Capture the cell that displays the provided text and extract its [X, Y] central coordinate. 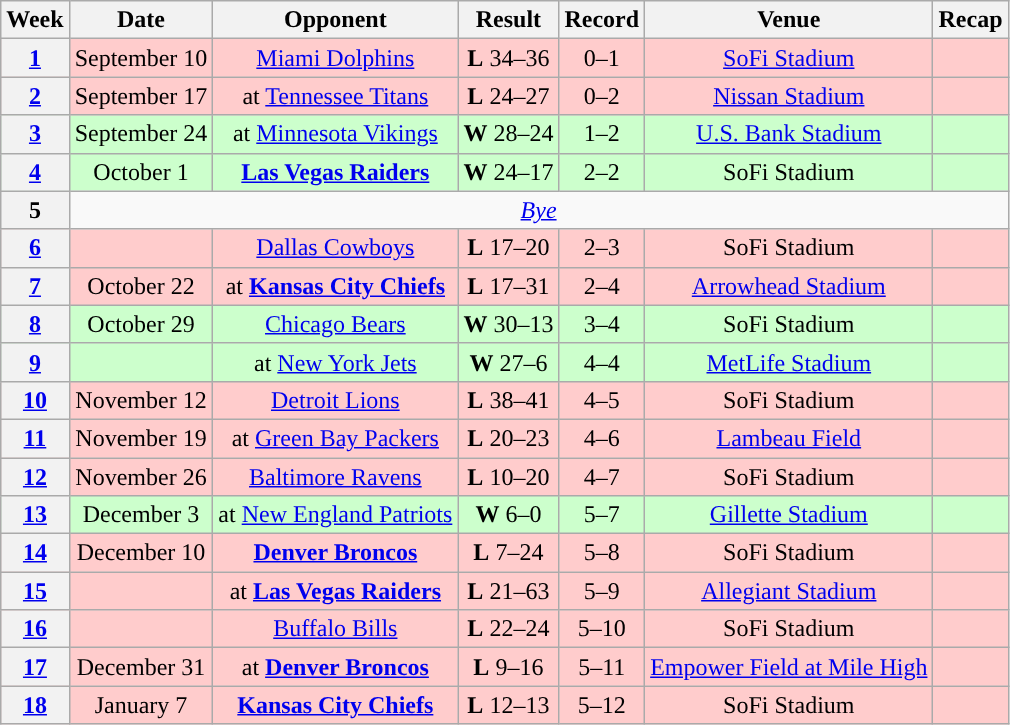
Arrowhead Stadium [789, 286]
Kansas City Chiefs [336, 705]
4–4 [602, 362]
W 27–6 [508, 362]
at Las Vegas Raiders [336, 591]
4 [35, 172]
November 26 [141, 477]
17 [35, 667]
January 7 [141, 705]
Bye [538, 210]
Recap [970, 20]
Record [602, 20]
L 24–27 [508, 96]
October 22 [141, 286]
0–2 [602, 96]
L 21–63 [508, 591]
Allegiant Stadium [789, 591]
at Green Bay Packers [336, 438]
December 10 [141, 553]
L 12–13 [508, 705]
5–12 [602, 705]
7 [35, 286]
MetLife Stadium [789, 362]
4–7 [602, 477]
11 [35, 438]
Miami Dolphins [336, 58]
14 [35, 553]
L 34–36 [508, 58]
Las Vegas Raiders [336, 172]
0–1 [602, 58]
8 [35, 324]
13 [35, 515]
at New York Jets [336, 362]
Nissan Stadium [789, 96]
L 38–41 [508, 400]
Gillette Stadium [789, 515]
5–10 [602, 629]
Date [141, 20]
W 24–17 [508, 172]
September 10 [141, 58]
5–7 [602, 515]
at Kansas City Chiefs [336, 286]
L 9–16 [508, 667]
at New England Patriots [336, 515]
Week [35, 20]
5–8 [602, 553]
1–2 [602, 134]
September 24 [141, 134]
10 [35, 400]
2–2 [602, 172]
Denver Broncos [336, 553]
2 [35, 96]
Dallas Cowboys [336, 248]
L 10–20 [508, 477]
Baltimore Ravens [336, 477]
L 17–20 [508, 248]
Buffalo Bills [336, 629]
18 [35, 705]
W 28–24 [508, 134]
November 12 [141, 400]
1 [35, 58]
L 22–24 [508, 629]
4–6 [602, 438]
L 17–31 [508, 286]
Empower Field at Mile High [789, 667]
L 7–24 [508, 553]
L 20–23 [508, 438]
5 [35, 210]
W 6–0 [508, 515]
2–4 [602, 286]
September 17 [141, 96]
Result [508, 20]
at Denver Broncos [336, 667]
October 29 [141, 324]
3–4 [602, 324]
Detroit Lions [336, 400]
12 [35, 477]
5–11 [602, 667]
Chicago Bears [336, 324]
6 [35, 248]
5–9 [602, 591]
16 [35, 629]
Lambeau Field [789, 438]
4–5 [602, 400]
9 [35, 362]
December 31 [141, 667]
3 [35, 134]
at Tennessee Titans [336, 96]
Venue [789, 20]
December 3 [141, 515]
at Minnesota Vikings [336, 134]
November 19 [141, 438]
October 1 [141, 172]
Opponent [336, 20]
15 [35, 591]
W 30–13 [508, 324]
U.S. Bank Stadium [789, 134]
2–3 [602, 248]
